From the cell containing the given text, extract its center point as [X, Y] coordinate. 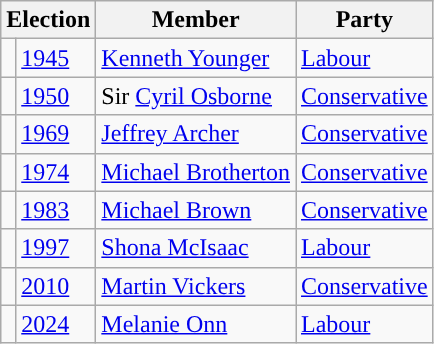
1969 [56, 134]
Election [48, 20]
1997 [56, 248]
Kenneth Younger [196, 58]
1983 [56, 210]
Michael Brown [196, 210]
1950 [56, 96]
Jeffrey Archer [196, 134]
2024 [56, 324]
Martin Vickers [196, 286]
Party [365, 20]
Michael Brotherton [196, 172]
Melanie Onn [196, 324]
Shona McIsaac [196, 248]
Member [196, 20]
Sir Cyril Osborne [196, 96]
1945 [56, 58]
2010 [56, 286]
1974 [56, 172]
